Return [X, Y] of the center of cell containing provided text 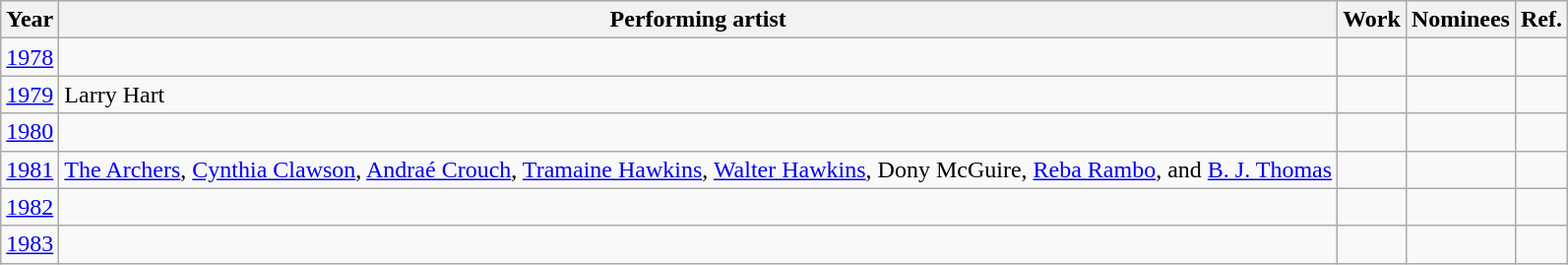
Year [30, 20]
1983 [30, 244]
1978 [30, 57]
1980 [30, 132]
Nominees [1461, 20]
Work [1372, 20]
1981 [30, 169]
Larry Hart [699, 95]
1982 [30, 207]
Performing artist [699, 20]
Ref. [1541, 20]
1979 [30, 95]
The Archers, Cynthia Clawson, Andraé Crouch, Tramaine Hawkins, Walter Hawkins, Dony McGuire, Reba Rambo, and B. J. Thomas [699, 169]
